Return the [X, Y] coordinate for the center point of the cell that contains the specified text.  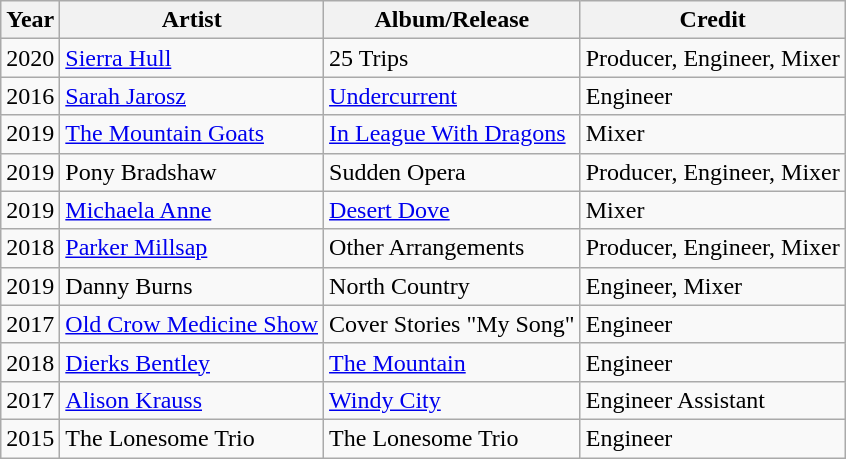
Pony Bradshaw [192, 172]
Sarah Jarosz [192, 96]
Sudden Opera [452, 172]
Engineer Assistant [712, 400]
2016 [30, 96]
Dierks Bentley [192, 362]
Other Arrangements [452, 248]
North Country [452, 286]
2020 [30, 58]
Undercurrent [452, 96]
Engineer, Mixer [712, 286]
Cover Stories "My Song" [452, 324]
Parker Millsap [192, 248]
The Mountain Goats [192, 134]
Old Crow Medicine Show [192, 324]
25 Trips [452, 58]
Danny Burns [192, 286]
Credit [712, 20]
The Mountain [452, 362]
Artist [192, 20]
Year [30, 20]
Sierra Hull [192, 58]
Michaela Anne [192, 210]
2015 [30, 438]
In League With Dragons [452, 134]
Desert Dove [452, 210]
Album/Release [452, 20]
Windy City [452, 400]
Alison Krauss [192, 400]
